Return the (x, y) coordinate for the center point of the cell that contains the specified text.  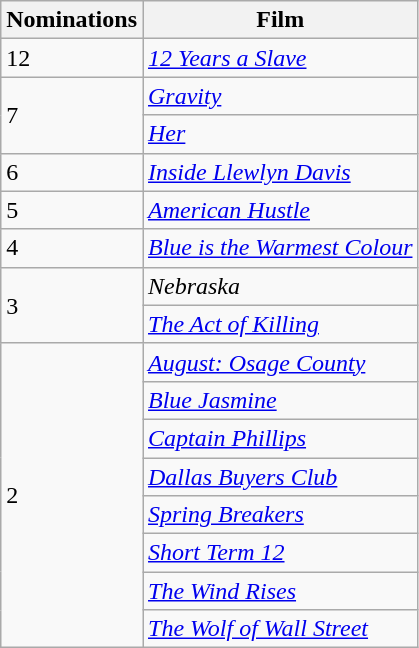
3 (72, 305)
The Wolf of Wall Street (280, 629)
6 (72, 172)
Blue is the Warmest Colour (280, 248)
4 (72, 248)
Blue Jasmine (280, 400)
American Hustle (280, 210)
Inside Llewlyn Davis (280, 172)
Captain Phillips (280, 438)
The Wind Rises (280, 591)
2 (72, 495)
Dallas Buyers Club (280, 477)
7 (72, 115)
Nominations (72, 20)
The Act of Killing (280, 324)
Nebraska (280, 286)
August: Osage County (280, 362)
Short Term 12 (280, 553)
Gravity (280, 96)
Her (280, 134)
12 (72, 58)
Spring Breakers (280, 515)
5 (72, 210)
Film (280, 20)
12 Years a Slave (280, 58)
